For the text-containing cell, return its midpoint in (x, y) coordinate format. 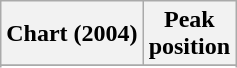
Peakposition (189, 34)
Chart (2004) (72, 34)
